Find where the given text appears and provide that cell's center as (x, y) coordinate. 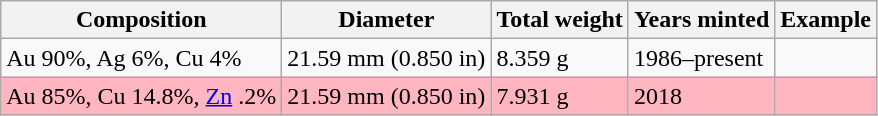
Example (826, 20)
2018 (701, 96)
1986–present (701, 58)
Years minted (701, 20)
Total weight (560, 20)
Diameter (386, 20)
8.359 g (560, 58)
Au 85%, Cu 14.8%, Zn .2% (142, 96)
Au 90%, Ag 6%, Cu 4% (142, 58)
7.931 g (560, 96)
Composition (142, 20)
